Determine the (X, Y) coordinate at the center of the cell enclosing the given text.  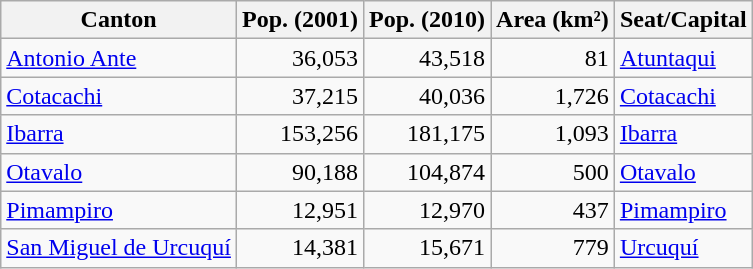
36,053 (300, 58)
153,256 (300, 134)
Area (km²) (553, 20)
Pop. (2010) (426, 20)
14,381 (300, 248)
Canton (119, 20)
15,671 (426, 248)
San Miguel de Urcuquí (119, 248)
181,175 (426, 134)
37,215 (300, 96)
43,518 (426, 58)
90,188 (300, 172)
500 (553, 172)
437 (553, 210)
Atuntaqui (683, 58)
40,036 (426, 96)
1,726 (553, 96)
12,951 (300, 210)
Urcuquí (683, 248)
Antonio Ante (119, 58)
Seat/Capital (683, 20)
12,970 (426, 210)
779 (553, 248)
104,874 (426, 172)
1,093 (553, 134)
Pop. (2001) (300, 20)
81 (553, 58)
